Determine the (x, y) coordinate at the center of the cell enclosing the given text.  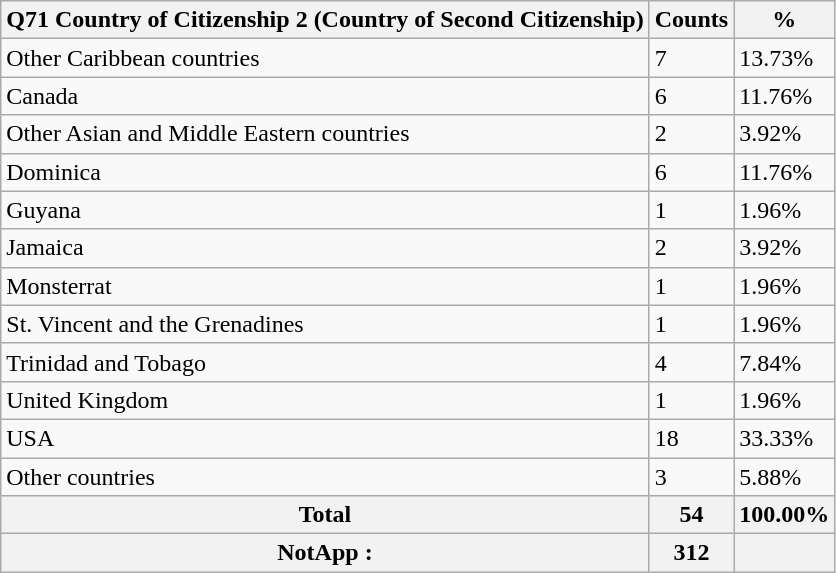
% (784, 20)
Other Asian and Middle Eastern countries (325, 134)
312 (691, 553)
7 (691, 58)
33.33% (784, 438)
USA (325, 438)
Dominica (325, 172)
Monsterrat (325, 286)
3 (691, 477)
NotApp : (325, 553)
5.88% (784, 477)
13.73% (784, 58)
100.00% (784, 515)
Counts (691, 20)
St. Vincent and the Grenadines (325, 324)
Jamaica (325, 248)
7.84% (784, 362)
Other countries (325, 477)
Total (325, 515)
Q71 Country of Citizenship 2 (Country of Second Citizenship) (325, 20)
54 (691, 515)
United Kingdom (325, 400)
Canada (325, 96)
Guyana (325, 210)
Trinidad and Tobago (325, 362)
4 (691, 362)
18 (691, 438)
Other Caribbean countries (325, 58)
